Search for the cell housing the specified text and yield its [X, Y] center coordinate. 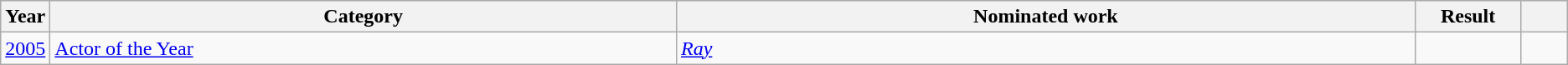
Category [364, 17]
Nominated work [1046, 17]
2005 [25, 48]
Actor of the Year [364, 48]
Result [1467, 17]
Ray [1046, 48]
Year [25, 17]
